Output the [X, Y] coordinate of the center of the cell containing the given text.  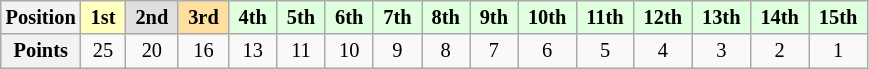
11 [301, 51]
20 [152, 51]
12th [663, 17]
8th [446, 17]
3 [721, 51]
5 [604, 51]
7 [494, 51]
10 [349, 51]
4th [253, 17]
1st [104, 17]
25 [104, 51]
2nd [152, 17]
11th [604, 17]
6th [349, 17]
Position [41, 17]
13th [721, 17]
2 [779, 51]
16 [203, 51]
8 [446, 51]
3rd [203, 17]
5th [301, 17]
14th [779, 17]
9 [397, 51]
7th [397, 17]
15th [838, 17]
Points [41, 51]
9th [494, 17]
10th [547, 17]
13 [253, 51]
1 [838, 51]
4 [663, 51]
6 [547, 51]
